Determine the (X, Y) coordinate at the center of the cell enclosing the given text.  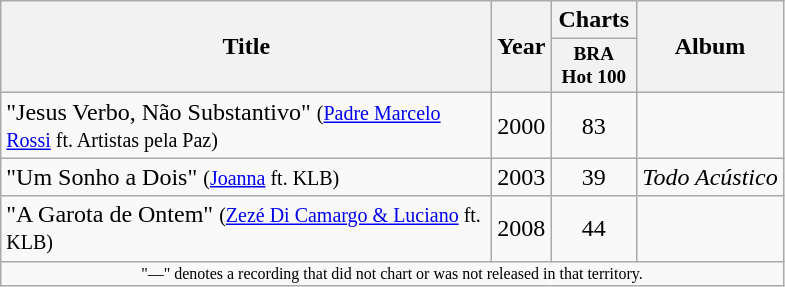
Todo Acústico (710, 177)
"A Garota de Ontem" (Zezé Di Camargo & Luciano ft. KLB) (246, 228)
Album (710, 47)
2003 (522, 177)
BRAHot 100 (594, 66)
44 (594, 228)
Charts (594, 20)
"—" denotes a recording that did not chart or was not released in that territory. (392, 273)
83 (594, 126)
39 (594, 177)
"Um Sonho a Dois" (Joanna ft. KLB) (246, 177)
"Jesus Verbo, Não Substantivo" (Padre Marcelo Rossi ft. Artistas pela Paz) (246, 126)
2008 (522, 228)
2000 (522, 126)
Title (246, 47)
Year (522, 47)
